Capture the cell that displays the provided text and extract its [X, Y] central coordinate. 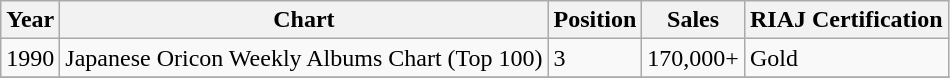
170,000+ [694, 58]
Year [30, 20]
Japanese Oricon Weekly Albums Chart (Top 100) [304, 58]
Gold [846, 58]
Chart [304, 20]
Position [595, 20]
Sales [694, 20]
1990 [30, 58]
3 [595, 58]
RIAJ Certification [846, 20]
